Detect which cell encompasses the target text, then output its [X, Y] center coordinate. 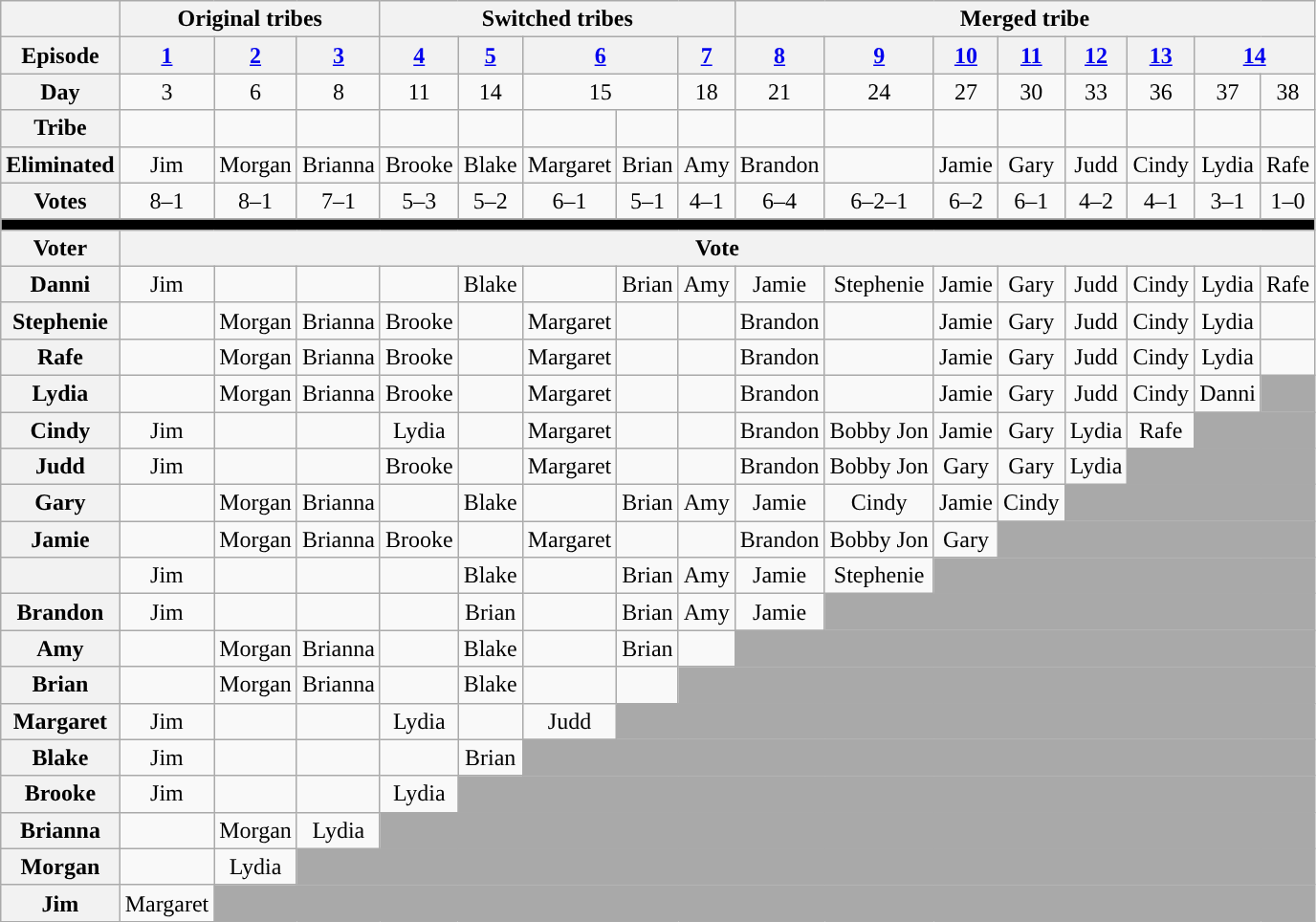
3–1 [1228, 201]
Merged tribe [1025, 19]
38 [1287, 92]
Eliminated [60, 165]
24 [879, 92]
7 [706, 55]
18 [706, 92]
Vote [717, 248]
9 [879, 55]
30 [1031, 92]
Switched tribes [557, 19]
15 [601, 92]
21 [779, 92]
6–2–1 [879, 201]
7–1 [339, 201]
10 [966, 55]
5–2 [490, 201]
13 [1161, 55]
1 [166, 55]
Tribe [60, 128]
1–0 [1287, 201]
4 [419, 55]
2 [256, 55]
Original tribes [250, 19]
5–3 [419, 201]
Episode [60, 55]
12 [1096, 55]
4–2 [1096, 201]
Votes [60, 201]
33 [1096, 92]
6–2 [966, 201]
6–4 [779, 201]
Day [60, 92]
5–1 [647, 201]
27 [966, 92]
36 [1161, 92]
37 [1228, 92]
Voter [60, 248]
5 [490, 55]
